From the cell containing the given text, extract its center point as [X, Y] coordinate. 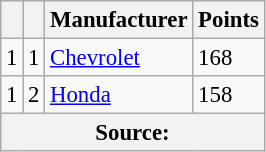
Honda [119, 95]
2 [34, 95]
Points [228, 20]
Chevrolet [119, 58]
168 [228, 58]
Manufacturer [119, 20]
Source: [132, 133]
158 [228, 95]
